Identify which cell holds the provided text, then report its (x, y) central coordinate. 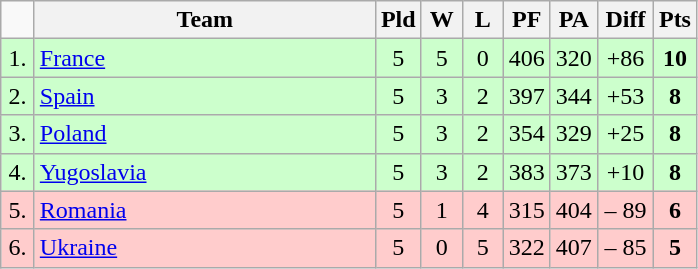
320 (574, 58)
+86 (625, 58)
5. (18, 210)
354 (526, 134)
406 (526, 58)
322 (526, 248)
1 (442, 210)
+25 (625, 134)
Pts (674, 20)
Team (204, 20)
6. (18, 248)
+53 (625, 96)
315 (526, 210)
Ukraine (204, 248)
– 85 (625, 248)
Poland (204, 134)
Diff (625, 20)
3. (18, 134)
Spain (204, 96)
4. (18, 172)
PF (526, 20)
– 89 (625, 210)
344 (574, 96)
6 (674, 210)
1. (18, 58)
Pld (398, 20)
10 (674, 58)
407 (574, 248)
397 (526, 96)
2. (18, 96)
Romania (204, 210)
PA (574, 20)
383 (526, 172)
W (442, 20)
+10 (625, 172)
4 (482, 210)
Yugoslavia (204, 172)
L (482, 20)
France (204, 58)
373 (574, 172)
404 (574, 210)
329 (574, 134)
